Capture the cell that displays the provided text and extract its [x, y] central coordinate. 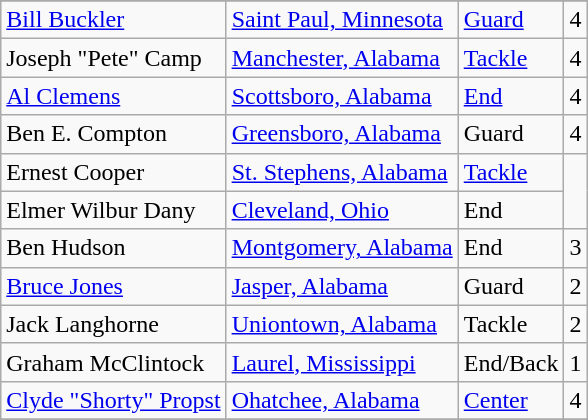
St. Stephens, Alabama [342, 172]
End/Back [511, 362]
Al Clemens [114, 96]
3 [576, 248]
Elmer Wilbur Dany [114, 210]
Manchester, Alabama [342, 58]
Jasper, Alabama [342, 286]
Greensboro, Alabama [342, 134]
Ernest Cooper [114, 172]
Graham McClintock [114, 362]
Ben Hudson [114, 248]
Jack Langhorne [114, 324]
Saint Paul, Minnesota [342, 20]
Laurel, Mississippi [342, 362]
Uniontown, Alabama [342, 324]
1 [576, 362]
Bill Buckler [114, 20]
Joseph "Pete" Camp [114, 58]
Scottsboro, Alabama [342, 96]
Cleveland, Ohio [342, 210]
Center [511, 400]
Montgomery, Alabama [342, 248]
Bruce Jones [114, 286]
Ohatchee, Alabama [342, 400]
Ben E. Compton [114, 134]
Clyde "Shorty" Propst [114, 400]
